From the cell containing the given text, extract its center point as (x, y) coordinate. 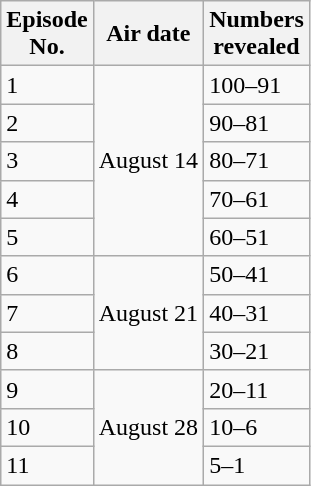
2 (47, 123)
5 (47, 237)
40–31 (257, 313)
100–91 (257, 85)
August 14 (148, 161)
8 (47, 351)
3 (47, 161)
9 (47, 389)
11 (47, 465)
August 28 (148, 427)
20–11 (257, 389)
90–81 (257, 123)
August 21 (148, 313)
Air date (148, 34)
10 (47, 427)
5–1 (257, 465)
7 (47, 313)
10–6 (257, 427)
80–71 (257, 161)
6 (47, 275)
60–51 (257, 237)
4 (47, 199)
Numbersrevealed (257, 34)
EpisodeNo. (47, 34)
70–61 (257, 199)
30–21 (257, 351)
50–41 (257, 275)
1 (47, 85)
